Provide the (X, Y) coordinate of the cell's center where the given text is located.  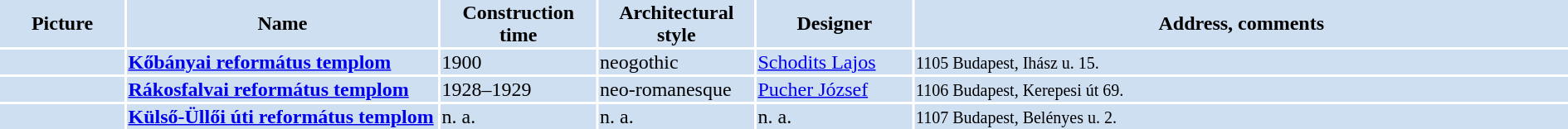
Pucher József (835, 89)
1928–1929 (519, 89)
Construction time (519, 23)
Schodits Lajos (835, 62)
1105 Budapest, Ihász u. 15. (1241, 62)
1900 (519, 62)
Address, comments (1241, 23)
1107 Budapest, Belényes u. 2. (1241, 117)
Picture (62, 23)
Designer (835, 23)
Külső-Üllői úti református templom (282, 117)
Rákosfalvai református templom (282, 89)
neogothic (677, 62)
1106 Budapest, Kerepesi út 69. (1241, 89)
Kőbányai református templom (282, 62)
Name (282, 23)
Architectural style (677, 23)
neo-romanesque (677, 89)
